For the text-containing cell, return its midpoint in [x, y] coordinate format. 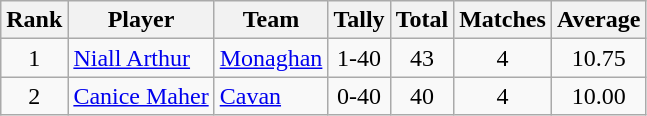
2 [34, 96]
10.75 [598, 58]
Matches [503, 20]
Monaghan [271, 58]
Cavan [271, 96]
Niall Arthur [141, 58]
43 [422, 58]
0-40 [359, 96]
1 [34, 58]
Average [598, 20]
Tally [359, 20]
Player [141, 20]
40 [422, 96]
Canice Maher [141, 96]
Rank [34, 20]
Team [271, 20]
Total [422, 20]
10.00 [598, 96]
1-40 [359, 58]
